Identify which cell holds the provided text, then report its [x, y] central coordinate. 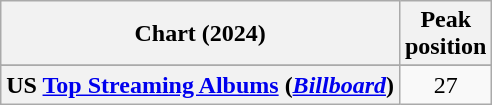
27 [445, 85]
US Top Streaming Albums (Billboard) [200, 85]
Peakposition [445, 34]
Chart (2024) [200, 34]
